Scan for the cell matching the given text and deliver its [x, y] coordinate at center. 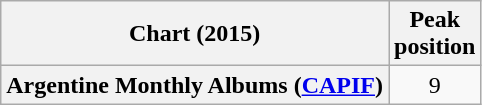
9 [434, 85]
Chart (2015) [195, 34]
Argentine Monthly Albums (CAPIF) [195, 85]
Peakposition [434, 34]
